Detect which cell encompasses the target text, then output its [X, Y] center coordinate. 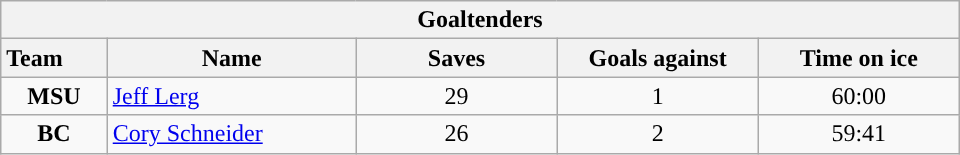
2 [658, 134]
59:41 [858, 134]
MSU [54, 96]
Jeff Lerg [232, 96]
1 [658, 96]
Goaltenders [480, 20]
Saves [456, 58]
Time on ice [858, 58]
60:00 [858, 96]
Goals against [658, 58]
Team [54, 58]
BC [54, 134]
26 [456, 134]
Cory Schneider [232, 134]
Name [232, 58]
29 [456, 96]
